From the cell containing the given text, extract its center point as (x, y) coordinate. 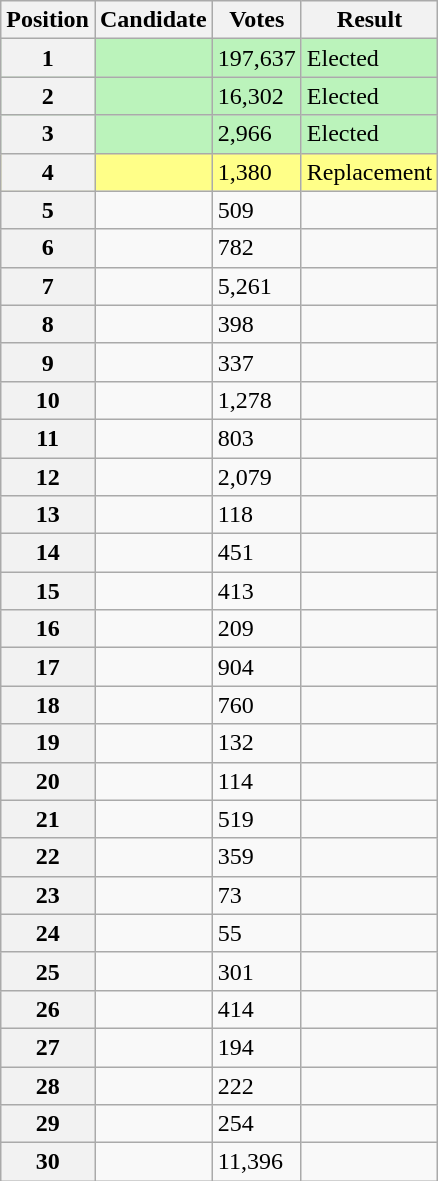
451 (256, 553)
19 (48, 743)
194 (256, 1047)
519 (256, 819)
18 (48, 705)
1,380 (256, 172)
1 (48, 58)
Candidate (153, 20)
398 (256, 324)
2 (48, 96)
413 (256, 591)
17 (48, 667)
254 (256, 1124)
8 (48, 324)
14 (48, 553)
9 (48, 362)
114 (256, 781)
Replacement (369, 172)
28 (48, 1085)
2,966 (256, 134)
3 (48, 134)
904 (256, 667)
4 (48, 172)
222 (256, 1085)
73 (256, 895)
118 (256, 515)
509 (256, 210)
15 (48, 591)
Result (369, 20)
26 (48, 1009)
22 (48, 857)
27 (48, 1047)
11 (48, 438)
20 (48, 781)
24 (48, 933)
782 (256, 248)
23 (48, 895)
7 (48, 286)
5,261 (256, 286)
359 (256, 857)
Position (48, 20)
132 (256, 743)
55 (256, 933)
1,278 (256, 400)
301 (256, 971)
25 (48, 971)
12 (48, 477)
11,396 (256, 1162)
16 (48, 629)
16,302 (256, 96)
10 (48, 400)
21 (48, 819)
414 (256, 1009)
30 (48, 1162)
337 (256, 362)
5 (48, 210)
13 (48, 515)
197,637 (256, 58)
29 (48, 1124)
2,079 (256, 477)
Votes (256, 20)
209 (256, 629)
803 (256, 438)
6 (48, 248)
760 (256, 705)
